Locate the cell with the specified text and output its (x, y) center coordinate. 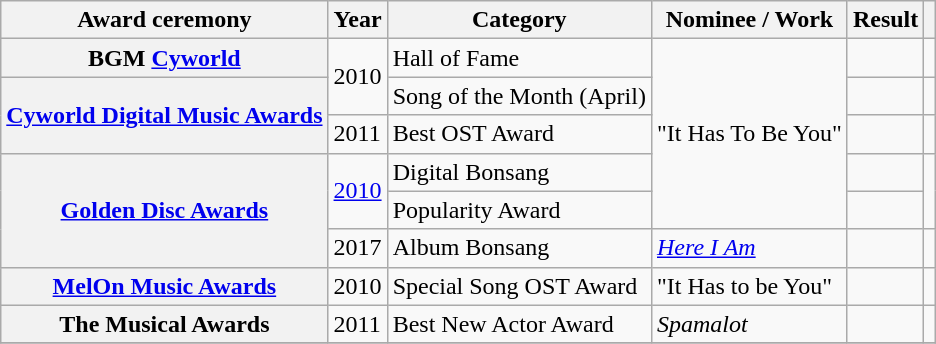
The Musical Awards (164, 324)
"It Has to be You" (749, 286)
Album Bonsang (519, 248)
Popularity Award (519, 210)
Spamalot (749, 324)
Best New Actor Award (519, 324)
Nominee / Work (749, 20)
BGM Cyworld (164, 58)
Golden Disc Awards (164, 210)
MelOn Music Awards (164, 286)
Cyworld Digital Music Awards (164, 115)
Best OST Award (519, 134)
Special Song OST Award (519, 286)
Year (358, 20)
Song of the Month (April) (519, 96)
Hall of Fame (519, 58)
2017 (358, 248)
"It Has To Be You" (749, 134)
Digital Bonsang (519, 172)
Result (885, 20)
Here I Am (749, 248)
Award ceremony (164, 20)
Category (519, 20)
